Output the [X, Y] coordinate of the center of the cell containing the given text.  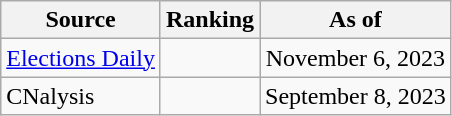
Ranking [210, 20]
September 8, 2023 [356, 96]
November 6, 2023 [356, 58]
Elections Daily [81, 58]
CNalysis [81, 96]
Source [81, 20]
As of [356, 20]
